Extract the (x, y) coordinate from the center of the cell holding the provided text.  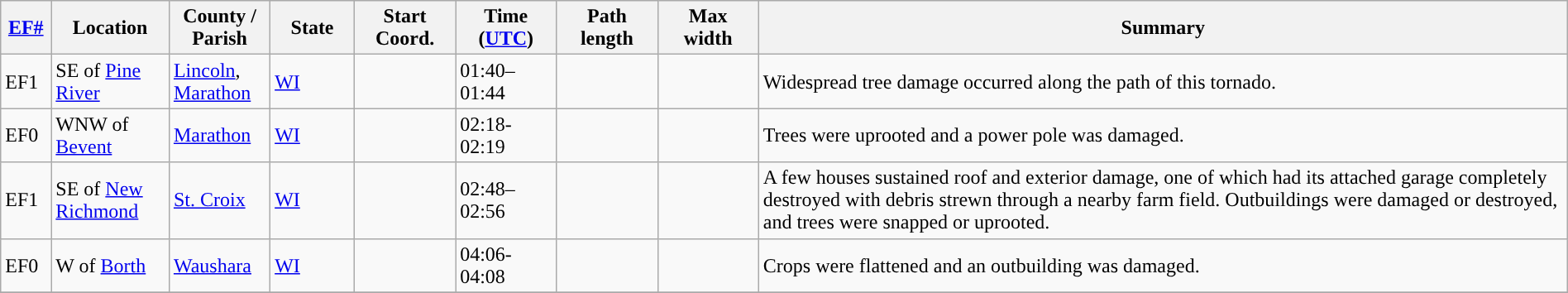
Max width (708, 28)
Crops were flattened and an outbuilding was damaged. (1163, 265)
EF# (26, 28)
County / Parish (219, 28)
St. Croix (219, 200)
02:48–02:56 (506, 200)
Summary (1163, 28)
SE of Pine River (111, 81)
01:40–01:44 (506, 81)
Time (UTC) (506, 28)
Waushara (219, 265)
Location (111, 28)
WNW of Bevent (111, 136)
SE of New Richmond (111, 200)
W of Borth (111, 265)
State (313, 28)
Marathon (219, 136)
04:06-04:08 (506, 265)
Trees were uprooted and a power pole was damaged. (1163, 136)
Lincoln, Marathon (219, 81)
02:18-02:19 (506, 136)
Start Coord. (404, 28)
Widespread tree damage occurred along the path of this tornado. (1163, 81)
Path length (607, 28)
